Detect which cell encompasses the target text, then output its [X, Y] center coordinate. 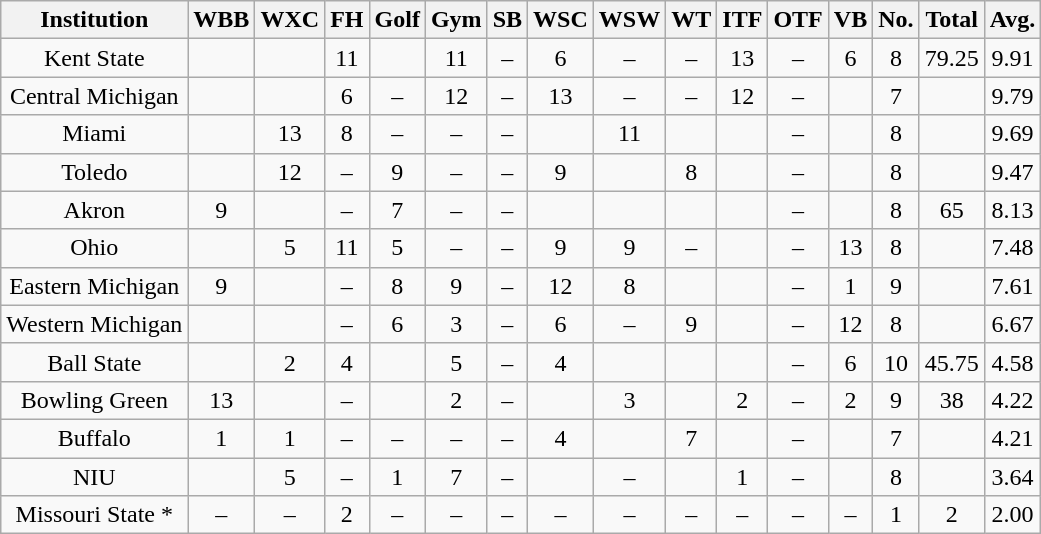
10 [896, 362]
ITF [742, 20]
38 [952, 400]
6.67 [1012, 324]
65 [952, 210]
VB [850, 20]
SB [507, 20]
WSC [561, 20]
Eastern Michigan [94, 286]
7.48 [1012, 248]
Miami [94, 134]
No. [896, 20]
Buffalo [94, 438]
4.58 [1012, 362]
Ohio [94, 248]
Kent State [94, 58]
Total [952, 20]
45.75 [952, 362]
Avg. [1012, 20]
Golf [397, 20]
NIU [94, 477]
Ball State [94, 362]
Institution [94, 20]
79.25 [952, 58]
3.64 [1012, 477]
4.21 [1012, 438]
9.47 [1012, 172]
9.79 [1012, 96]
Central Michigan [94, 96]
Akron [94, 210]
2.00 [1012, 515]
4.22 [1012, 400]
WT [692, 20]
9.91 [1012, 58]
Gym [456, 20]
WSW [629, 20]
8.13 [1012, 210]
WBB [222, 20]
9.69 [1012, 134]
Western Michigan [94, 324]
Toledo [94, 172]
Bowling Green [94, 400]
FH [347, 20]
OTF [798, 20]
7.61 [1012, 286]
Missouri State * [94, 515]
WXC [290, 20]
